Detect which cell encompasses the target text, then output its (X, Y) center coordinate. 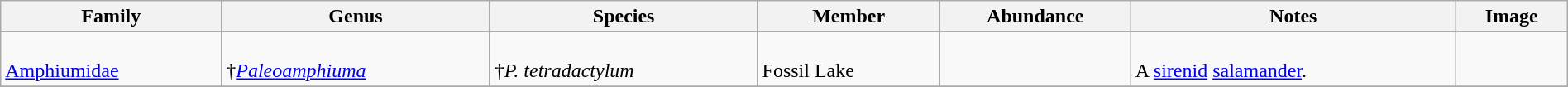
Notes (1293, 17)
†P. tetradactylum (624, 60)
Abundance (1035, 17)
A sirenid salamander. (1293, 60)
Member (849, 17)
Image (1512, 17)
Amphiumidae (111, 60)
Species (624, 17)
Fossil Lake (849, 60)
Genus (356, 17)
†Paleoamphiuma (356, 60)
Family (111, 17)
